Locate the cell with the specified text and output its [X, Y] center coordinate. 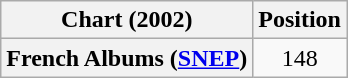
French Albums (SNEP) [127, 58]
Chart (2002) [127, 20]
148 [300, 58]
Position [300, 20]
